Capture the cell that displays the provided text and extract its (x, y) central coordinate. 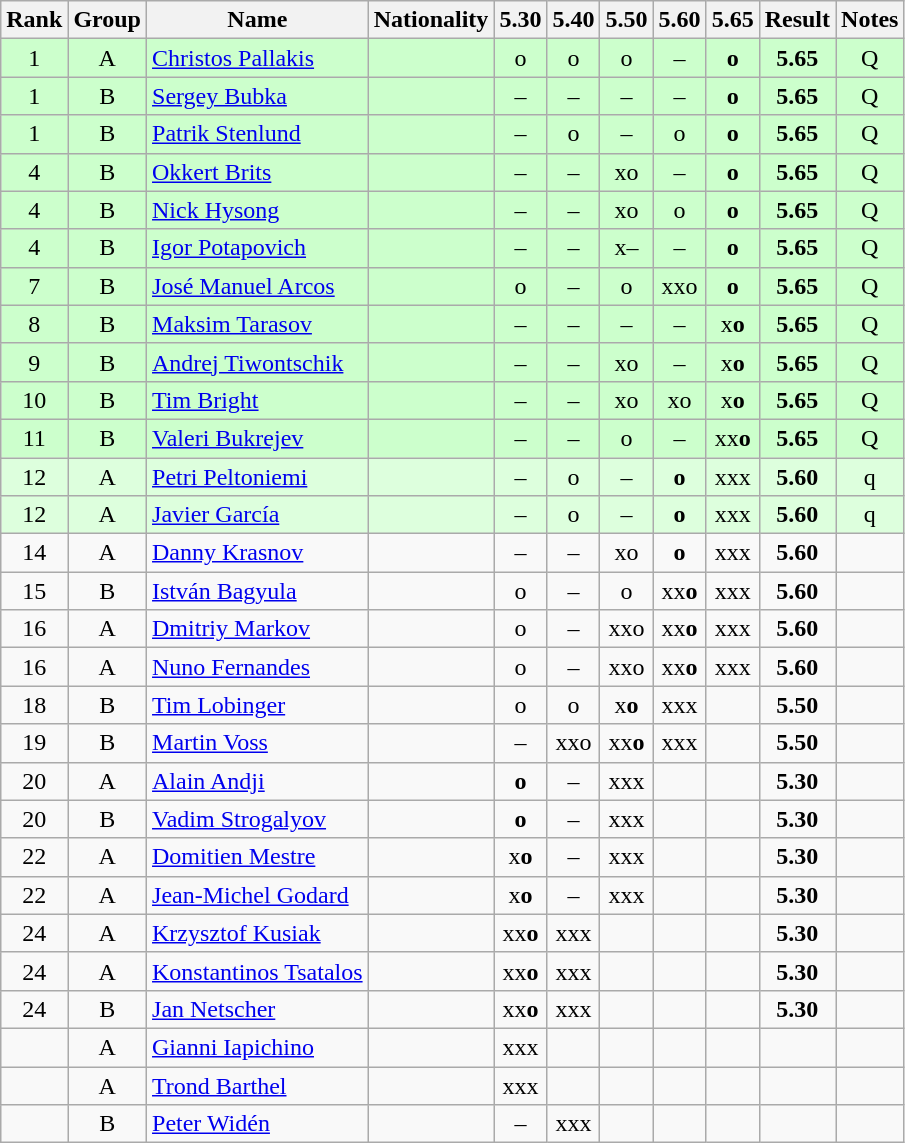
Vadim Strogalyov (258, 819)
José Manuel Arcos (258, 286)
Christos Pallakis (258, 58)
Jean-Michel Godard (258, 895)
15 (34, 591)
Jan Netscher (258, 1009)
9 (34, 362)
Nuno Fernandes (258, 667)
Danny Krasnov (258, 553)
Peter Widén (258, 1124)
Konstantinos Tsatalos (258, 971)
Trond Barthel (258, 1085)
Alain Andji (258, 781)
5.40 (574, 20)
Domitien Mestre (258, 857)
Maksim Tarasov (258, 324)
Dmitriy Markov (258, 629)
Nick Hysong (258, 210)
Gianni Iapichino (258, 1047)
14 (34, 553)
18 (34, 705)
Valeri Bukrejev (258, 438)
Krzysztof Kusiak (258, 933)
x– (626, 248)
Rank (34, 20)
Sergey Bubka (258, 96)
Igor Potapovich (258, 248)
11 (34, 438)
Andrej Tiwontschik (258, 362)
10 (34, 400)
Patrik Stenlund (258, 134)
Javier García (258, 515)
Result (797, 20)
Martin Voss (258, 743)
Group (108, 20)
Petri Peltoniemi (258, 477)
Okkert Brits (258, 172)
Tim Lobinger (258, 705)
Nationality (431, 20)
Notes (870, 20)
Tim Bright (258, 400)
8 (34, 324)
19 (34, 743)
Name (258, 20)
7 (34, 286)
István Bagyula (258, 591)
